From the cell containing the given text, extract its center point as (X, Y) coordinate. 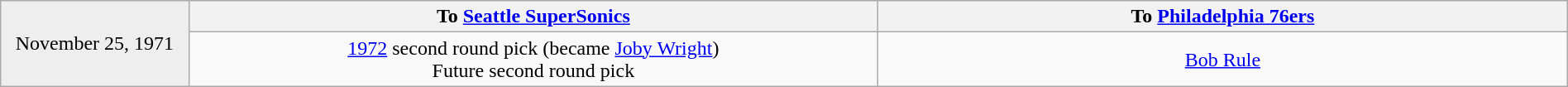
November 25, 1971 (94, 43)
1972 second round pick (became Joby Wright) Future second round pick (533, 60)
Bob Rule (1223, 60)
To Philadelphia 76ers (1223, 17)
To Seattle SuperSonics (533, 17)
